Identify which cell holds the provided text, then report its (x, y) central coordinate. 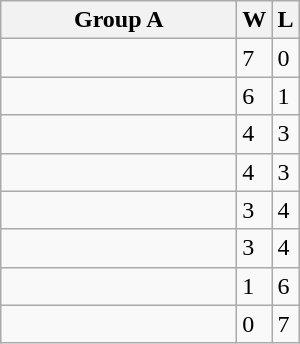
Group A (119, 20)
L (286, 20)
W (254, 20)
